Determine the [X, Y] coordinate at the center of the cell enclosing the given text.  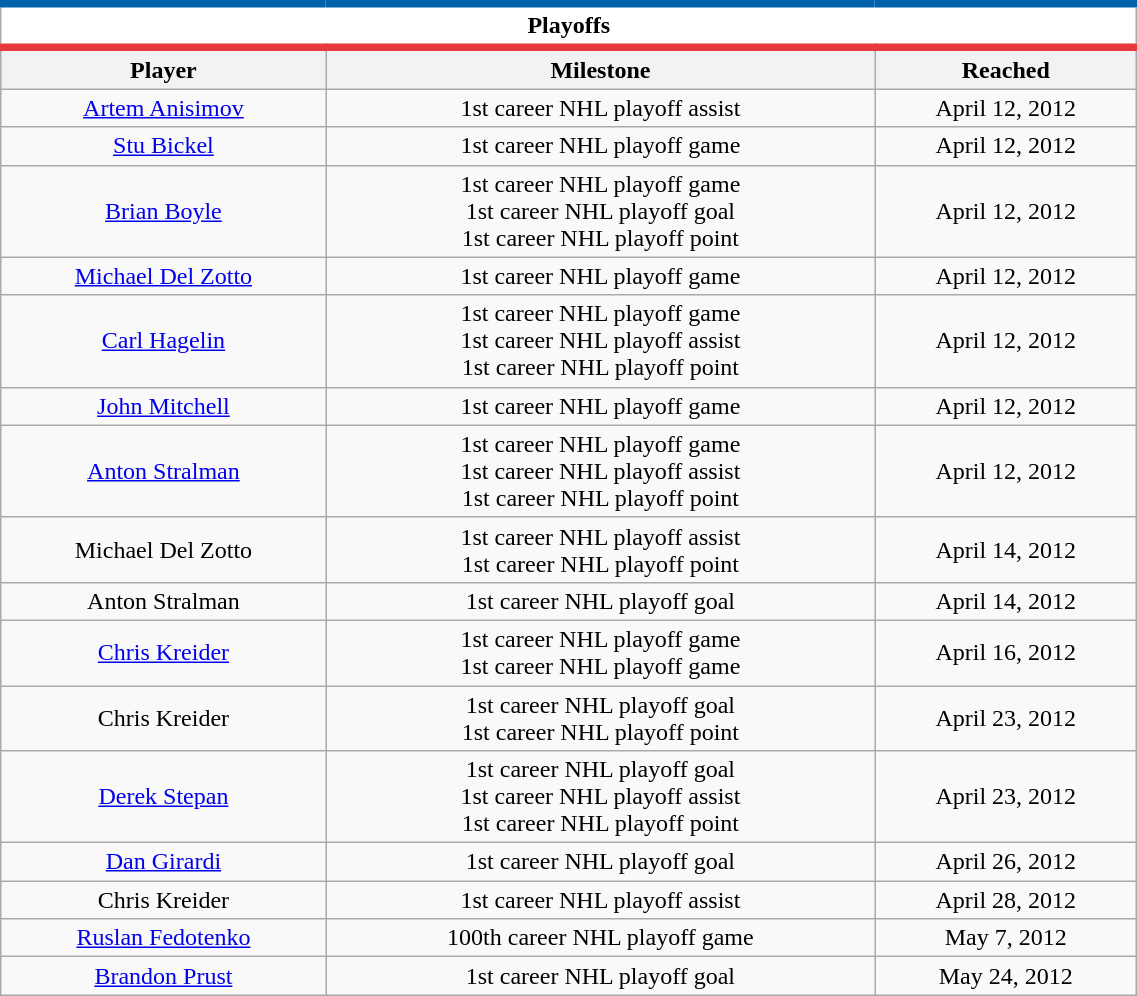
April 26, 2012 [1006, 862]
John Mitchell [164, 406]
Ruslan Fedotenko [164, 938]
1st career NHL playoff goal1st career NHL playoff point [600, 718]
Carl Hagelin [164, 341]
Milestone [600, 68]
1st career NHL playoff game1st career NHL playoff game [600, 652]
May 24, 2012 [1006, 976]
100th career NHL playoff game [600, 938]
Stu Bickel [164, 146]
Dan Girardi [164, 862]
Brian Boyle [164, 211]
Derek Stepan [164, 797]
Artem Anisimov [164, 108]
1st career NHL playoff assist1st career NHL playoff point [600, 550]
April 28, 2012 [1006, 900]
Reached [1006, 68]
Player [164, 68]
1st career NHL playoff game1st career NHL playoff goal1st career NHL playoff point [600, 211]
Playoffs [569, 26]
May 7, 2012 [1006, 938]
April 16, 2012 [1006, 652]
Brandon Prust [164, 976]
1st career NHL playoff goal1st career NHL playoff assist1st career NHL playoff point [600, 797]
